Extract the [x, y] coordinate from the center of the cell holding the provided text.  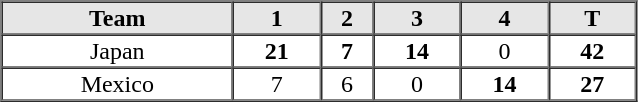
3 [417, 18]
1 [277, 18]
42 [592, 50]
Team [118, 18]
6 [348, 84]
Mexico [118, 84]
Japan [118, 50]
27 [592, 84]
T [592, 18]
21 [277, 50]
2 [348, 18]
4 [505, 18]
